Identify which cell holds the provided text, then report its [X, Y] central coordinate. 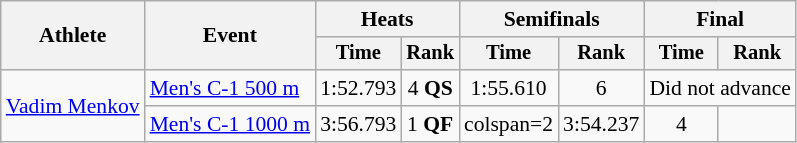
4 [681, 124]
Heats [387, 19]
1:55.610 [508, 88]
6 [601, 88]
Men's C-1 500 m [230, 88]
1 QF [430, 124]
Athlete [73, 36]
3:54.237 [601, 124]
Semifinals [552, 19]
Vadim Menkov [73, 106]
4 QS [430, 88]
Event [230, 36]
Men's C-1 1000 m [230, 124]
Final [720, 19]
3:56.793 [358, 124]
1:52.793 [358, 88]
Did not advance [720, 88]
colspan=2 [508, 124]
